Determine the [X, Y] coordinate at the center of the cell enclosing the given text.  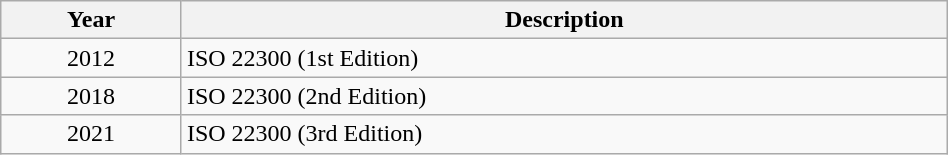
2018 [92, 96]
2021 [92, 134]
Description [564, 20]
ISO 22300 (2nd Edition) [564, 96]
ISO 22300 (3rd Edition) [564, 134]
2012 [92, 58]
Year [92, 20]
ISO 22300 (1st Edition) [564, 58]
